Find where the given text appears and provide that cell's center as [X, Y] coordinate. 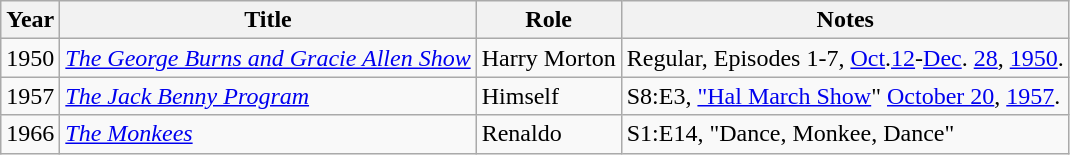
Year [30, 20]
The George Burns and Gracie Allen Show [268, 58]
Regular, Episodes 1-7, Oct.12-Dec. 28, 1950. [845, 58]
Role [548, 20]
Title [268, 20]
Harry Morton [548, 58]
Himself [548, 96]
Notes [845, 20]
The Jack Benny Program [268, 96]
S8:E3, "Hal March Show" October 20, 1957. [845, 96]
The Monkees [268, 134]
Renaldo [548, 134]
1966 [30, 134]
1957 [30, 96]
1950 [30, 58]
S1:E14, "Dance, Monkee, Dance" [845, 134]
